Search for the cell housing the specified text and yield its [x, y] center coordinate. 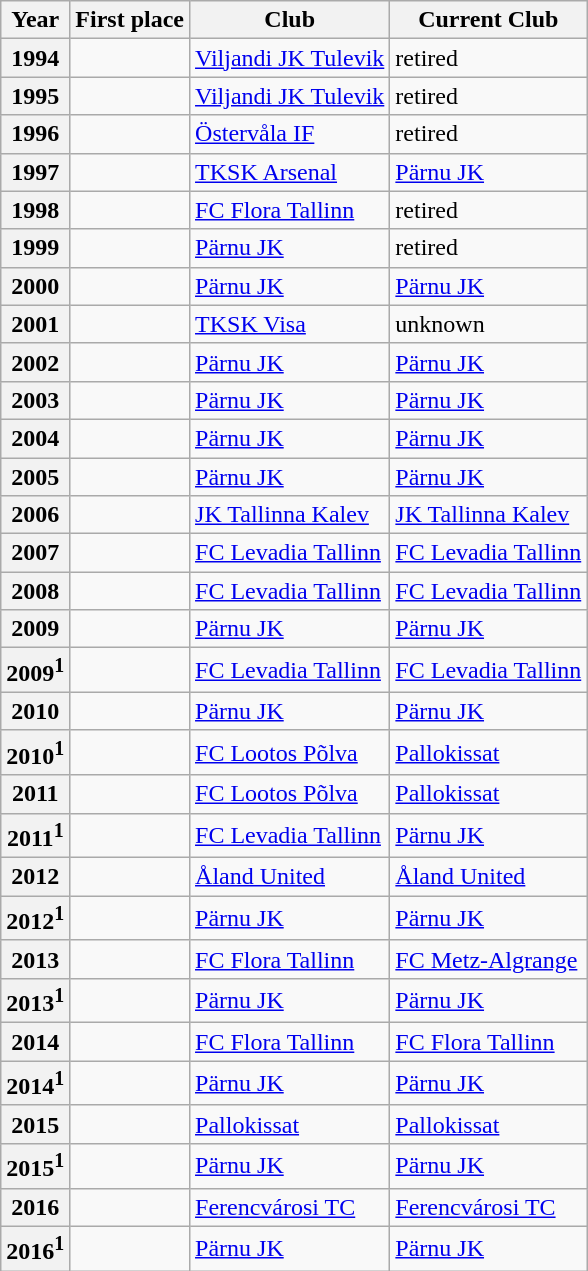
2000 [36, 286]
Östervåla IF [290, 134]
1994 [36, 58]
TKSK Visa [290, 324]
2016 [36, 1207]
20121 [36, 918]
TKSK Arsenal [290, 172]
2002 [36, 362]
2012 [36, 877]
Year [36, 20]
2010 [36, 711]
20131 [36, 1000]
Current Club [488, 20]
1996 [36, 134]
2001 [36, 324]
2007 [36, 553]
2008 [36, 591]
20151 [36, 1166]
20111 [36, 836]
1998 [36, 210]
20091 [36, 670]
FC Metz-Algrange [488, 959]
2013 [36, 959]
Club [290, 20]
1997 [36, 172]
2004 [36, 438]
1995 [36, 96]
20101 [36, 752]
2003 [36, 400]
2015 [36, 1124]
unknown [488, 324]
2005 [36, 477]
2011 [36, 794]
20161 [36, 1248]
2009 [36, 629]
First place [130, 20]
1999 [36, 248]
20141 [36, 1084]
2014 [36, 1042]
2006 [36, 515]
